Output the [x, y] coordinate of the center of the cell containing the given text.  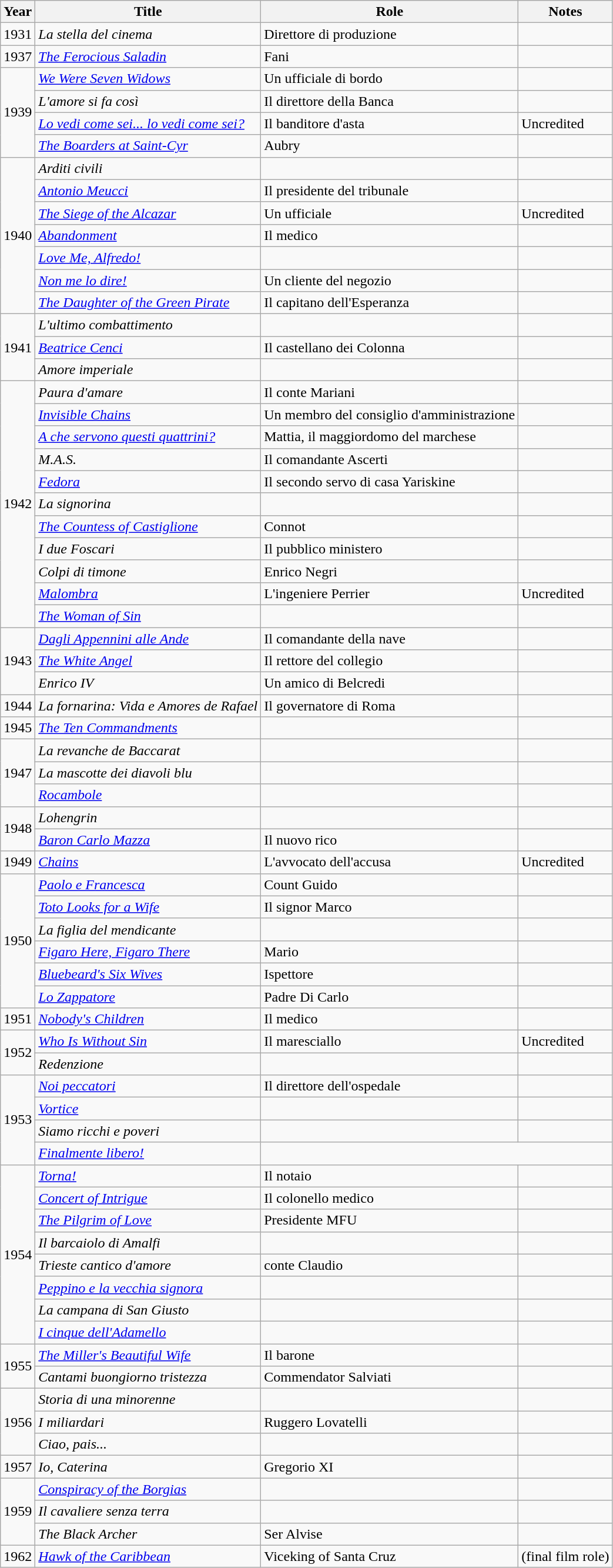
The Pilgrim of Love [148, 1220]
Dagli Appennini alle Ande [148, 638]
La fornarina: Vida e Amores de Rafael [148, 706]
La mascotte dei diavoli blu [148, 773]
Paolo e Francesca [148, 885]
Lohengrin [148, 818]
1945 [18, 728]
1956 [18, 1422]
Invisible Chains [148, 415]
Presidente MFU [390, 1220]
1953 [18, 1120]
The Ferocious Saladin [148, 56]
Il notaio [390, 1176]
Storia di una minorenne [148, 1400]
1943 [18, 660]
1942 [18, 505]
The Woman of Sin [148, 616]
Count Guido [390, 885]
Direttore di produzione [390, 34]
Toto Looks for a Wife [148, 907]
Il secondo servo di casa Yariskine [390, 482]
The White Angel [148, 661]
Mario [390, 952]
1950 [18, 940]
Conspiracy of the Borgias [148, 1489]
La revanche de Baccarat [148, 750]
Bluebeard's Six Wives [148, 974]
Title [148, 12]
La figlia del mendicante [148, 929]
I cinque dell'Adamello [148, 1332]
Connot [390, 526]
Concert of Intrigue [148, 1198]
Hawk of the Caribbean [148, 1556]
Viceking of Santa Cruz [390, 1556]
1939 [18, 112]
Il signor Marco [390, 907]
1957 [18, 1467]
1941 [18, 348]
Lo vedi come sei... lo vedi come sei? [148, 124]
Siamo ricchi e poveri [148, 1131]
Trieste cantico d'amore [148, 1265]
Love Me, Alfredo! [148, 258]
A che servono questi quattrini? [148, 437]
The Black Archer [148, 1534]
Fedora [148, 482]
conte Claudio [390, 1265]
Rocambole [148, 795]
I due Foscari [148, 549]
Un amico di Belcredi [390, 683]
The Boarders at Saint-Cyr [148, 146]
Role [390, 12]
Il presidente del tribunale [390, 191]
The Daughter of the Green Pirate [148, 303]
Padre Di Carlo [390, 997]
Un ufficiale [390, 213]
Malombra [148, 593]
L'ingeniere Perrier [390, 593]
1962 [18, 1556]
Peppino e la vecchia signora [148, 1287]
Arditi civili [148, 168]
Il nuovo rico [390, 840]
The Miller's Beautiful Wife [148, 1355]
1937 [18, 56]
Il pubblico ministero [390, 549]
Io, Caterina [148, 1467]
Chains [148, 862]
Enrico IV [148, 683]
Redenzione [148, 1064]
Il banditore d'asta [390, 124]
La signorina [148, 504]
Gregorio XI [390, 1467]
Un cliente del negozio [390, 281]
Un ufficiale di bordo [390, 79]
Abandonment [148, 235]
Ciao, pais... [148, 1444]
The Siege of the Alcazar [148, 213]
L'ultimo combattimento [148, 325]
1955 [18, 1366]
Nobody's Children [148, 1019]
(final film role) [565, 1556]
Vortice [148, 1109]
Torna! [148, 1176]
1948 [18, 829]
Ispettore [390, 974]
We Were Seven Widows [148, 79]
La campana di San Giusto [148, 1310]
Amore imperiale [148, 370]
Baron Carlo Mazza [148, 840]
1949 [18, 862]
The Countess of Castiglione [148, 526]
I miliardari [148, 1422]
Enrico Negri [390, 571]
Il comandante Ascerti [390, 459]
Beatrice Cenci [148, 348]
Ruggero Lovatelli [390, 1422]
Colpi di timone [148, 571]
Who Is Without Sin [148, 1042]
Il conte Mariani [390, 392]
Il cavaliere senza terra [148, 1512]
Un membro del consiglio d'amministrazione [390, 415]
Noi peccatori [148, 1086]
Fani [390, 56]
Il barcaiolo di Amalfi [148, 1243]
Il direttore della Banca [390, 101]
Il direttore dell'ospedale [390, 1086]
Finalmente libero! [148, 1153]
L'amore si fa così [148, 101]
Notes [565, 12]
Il governatore di Roma [390, 706]
1951 [18, 1019]
Il barone [390, 1355]
Il colonello medico [390, 1198]
1952 [18, 1053]
Il capitano dell'Esperanza [390, 303]
M.A.S. [148, 459]
Il castellano dei Colonna [390, 348]
Lo Zappatore [148, 997]
Non me lo dire! [148, 281]
L'avvocato dell'accusa [390, 862]
1944 [18, 706]
1959 [18, 1512]
1940 [18, 235]
Antonio Meucci [148, 191]
1947 [18, 773]
La stella del cinema [148, 34]
Year [18, 12]
Il rettore del collegio [390, 661]
Aubry [390, 146]
Il maresciallo [390, 1042]
Figaro Here, Figaro There [148, 952]
The Ten Commandments [148, 728]
Ser Alvise [390, 1534]
1954 [18, 1254]
Paura d'amare [148, 392]
Commendator Salviati [390, 1377]
1931 [18, 34]
Il comandante della nave [390, 638]
Mattia, il maggiordomo del marchese [390, 437]
Cantami buongiorno tristezza [148, 1377]
